Return (X, Y) of the center of cell containing provided text 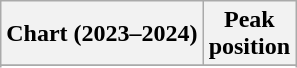
Chart (2023–2024) (102, 34)
Peakposition (249, 34)
